Pinpoint the cell where the given text exists, returning its [x, y] midpoint coordinate. 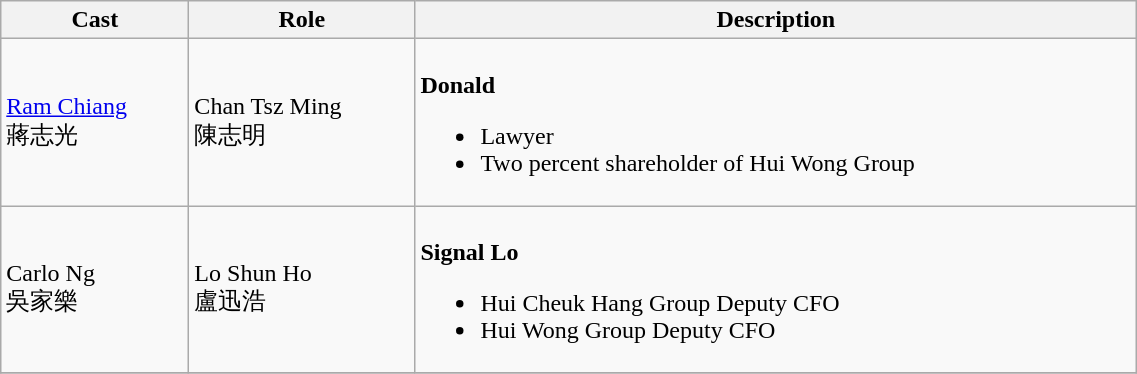
Role [302, 20]
Description [776, 20]
DonaldLawyerTwo percent shareholder of Hui Wong Group [776, 122]
Lo Shun Ho 盧迅浩 [302, 290]
Chan Tsz Ming陳志明 [302, 122]
Cast [95, 20]
Ram Chiang 蔣志光 [95, 122]
Signal LoHui Cheuk Hang Group Deputy CFOHui Wong Group Deputy CFO [776, 290]
Carlo Ng 吳家樂 [95, 290]
